Find where the given text appears and provide that cell's center as [X, Y] coordinate. 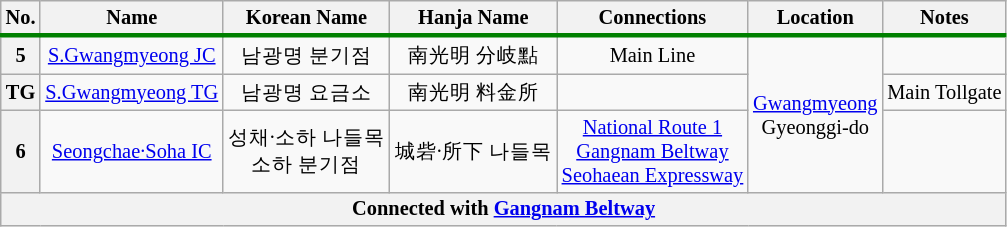
Connections [652, 18]
南光明 分岐點 [474, 55]
南光明 料金所 [474, 92]
城砦·所下 나들목 [474, 151]
Connected with Gangnam Beltway [504, 209]
남광명 분기점 [306, 55]
Main Tollgate [944, 92]
Name [132, 18]
Notes [944, 18]
S.Gwangmyeong JC [132, 55]
6 [21, 151]
Korean Name [306, 18]
Location [815, 18]
Seongchae·Soha IC [132, 151]
남광명 요금소 [306, 92]
Hanja Name [474, 18]
National Route 1Gangnam Beltway Seohaean Expressway [652, 151]
성채·소하 나들목소하 분기점 [306, 151]
Gwangmyeong Gyeonggi-do [815, 114]
No. [21, 18]
S.Gwangmyeong TG [132, 92]
Main Line [652, 55]
5 [21, 55]
TG [21, 92]
